Determine the (x, y) coordinate at the center of the cell enclosing the given text.  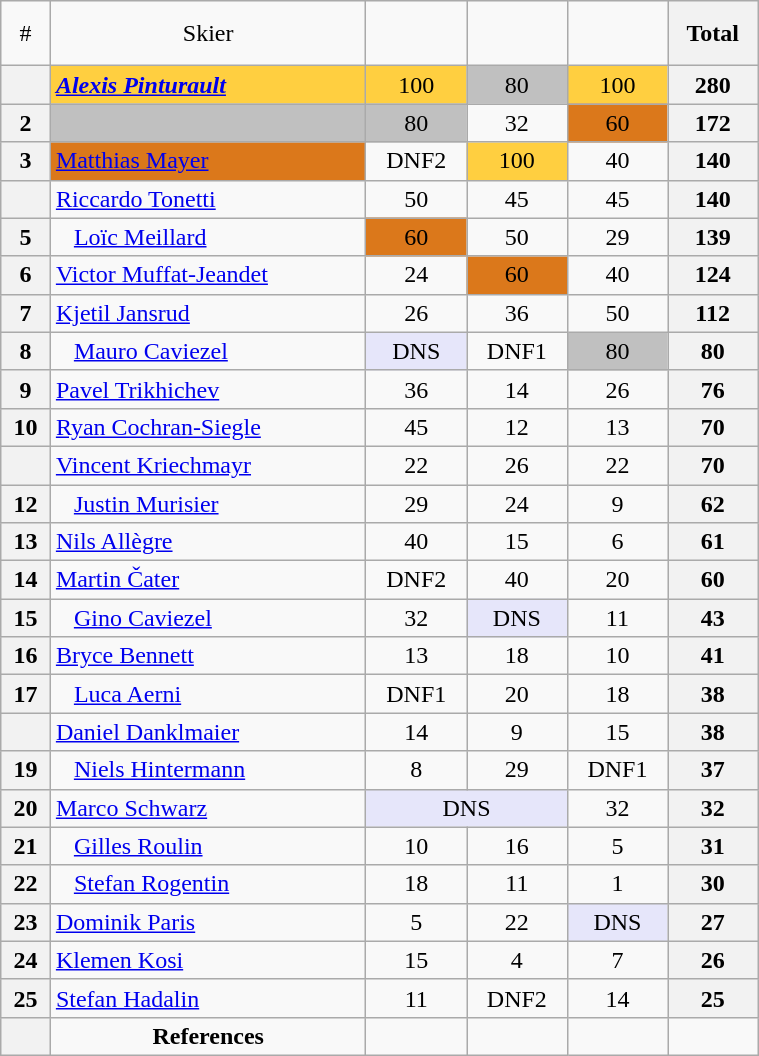
23 (26, 922)
Matthias Mayer (208, 161)
43 (713, 618)
Total (713, 34)
3 (26, 161)
Ryan Cochran-Siegle (208, 427)
Luca Aerni (208, 694)
Nils Allègre (208, 542)
Vincent Kriechmayr (208, 465)
Stefan Hadalin (208, 998)
Gino Caviezel (208, 618)
Daniel Danklmaier (208, 732)
27 (713, 922)
Stefan Rogentin (208, 884)
112 (713, 313)
References (208, 1036)
30 (713, 884)
1 (618, 884)
21 (26, 846)
Victor Muffat-Jeandet (208, 275)
# (26, 34)
Riccardo Tonetti (208, 199)
4 (518, 960)
Gilles Roulin (208, 846)
2 (26, 123)
Klemen Kosi (208, 960)
Skier (208, 34)
Alexis Pinturault (208, 85)
Martin Čater (208, 580)
Mauro Caviezel (208, 351)
Dominik Paris (208, 922)
Loïc Meillard (208, 237)
124 (713, 275)
139 (713, 237)
62 (713, 503)
Kjetil Jansrud (208, 313)
17 (26, 694)
280 (713, 85)
41 (713, 656)
Niels Hintermann (208, 770)
Marco Schwarz (208, 808)
19 (26, 770)
172 (713, 123)
37 (713, 770)
31 (713, 846)
61 (713, 542)
76 (713, 389)
Pavel Trikhichev (208, 389)
Justin Murisier (208, 503)
Bryce Bennett (208, 656)
